Locate the cell with the specified text and output its (x, y) center coordinate. 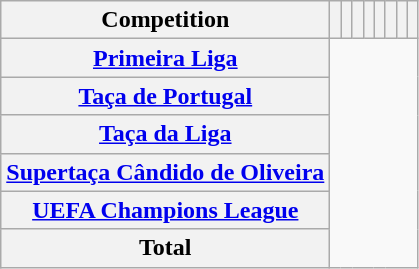
UEFA Champions League (166, 210)
Total (166, 248)
Competition (166, 20)
Primeira Liga (166, 58)
Taça de Portugal (166, 96)
Supertaça Cândido de Oliveira (166, 172)
Taça da Liga (166, 134)
